Capture the cell that displays the provided text and extract its (X, Y) central coordinate. 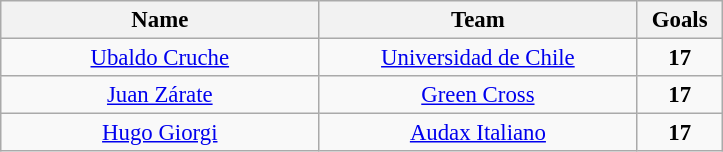
Hugo Giorgi (160, 133)
Green Cross (478, 95)
Ubaldo Cruche (160, 58)
Audax Italiano (478, 133)
Universidad de Chile (478, 58)
Name (160, 20)
Juan Zárate (160, 95)
Goals (680, 20)
Team (478, 20)
